Provide the (x, y) coordinate of the cell's center where the given text is located.  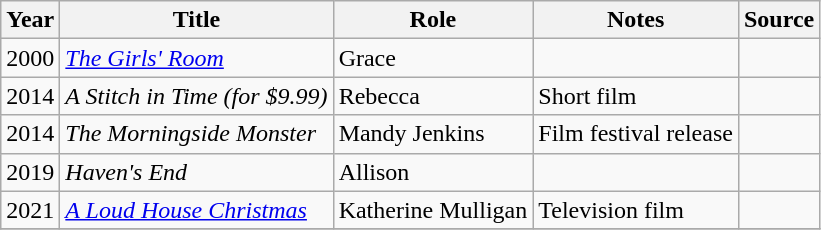
Role (433, 20)
Source (778, 20)
2021 (30, 210)
Haven's End (196, 172)
Television film (636, 210)
2019 (30, 172)
Year (30, 20)
Katherine Mulligan (433, 210)
The Girls' Room (196, 58)
Short film (636, 96)
Title (196, 20)
A Stitch in Time (for $9.99) (196, 96)
Mandy Jenkins (433, 134)
Notes (636, 20)
Rebecca (433, 96)
Film festival release (636, 134)
A Loud House Christmas (196, 210)
Allison (433, 172)
2000 (30, 58)
The Morningside Monster (196, 134)
Grace (433, 58)
